Provide the [x, y] coordinate of the cell's center where the given text is located.  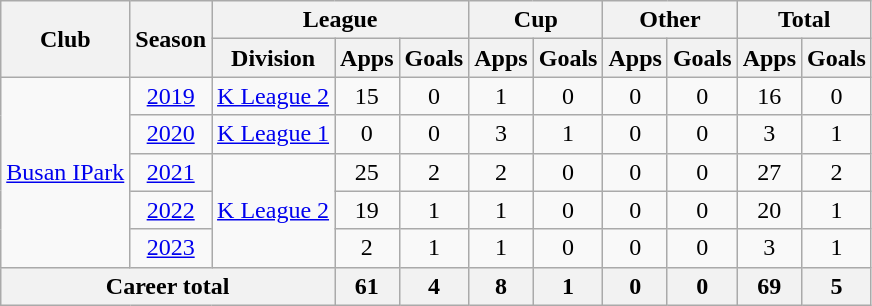
Club [66, 39]
K League 1 [274, 134]
19 [367, 210]
Career total [168, 286]
2021 [171, 172]
Season [171, 39]
69 [769, 286]
25 [367, 172]
2019 [171, 96]
2022 [171, 210]
Division [274, 58]
16 [769, 96]
Cup [536, 20]
Other [670, 20]
4 [434, 286]
61 [367, 286]
8 [501, 286]
15 [367, 96]
Busan IPark [66, 172]
Total [804, 20]
5 [837, 286]
27 [769, 172]
2020 [171, 134]
League [340, 20]
2023 [171, 248]
20 [769, 210]
